Detect which cell encompasses the target text, then output its [x, y] center coordinate. 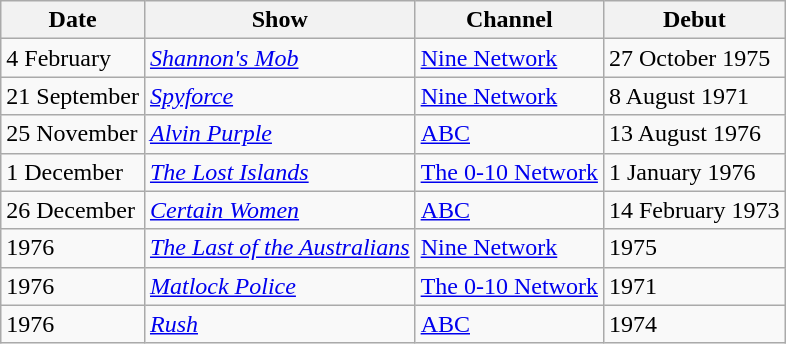
1975 [694, 248]
Certain Women [280, 210]
The Last of the Australians [280, 248]
The Lost Islands [280, 172]
4 February [73, 58]
Show [280, 20]
13 August 1976 [694, 134]
Shannon's Mob [280, 58]
25 November [73, 134]
26 December [73, 210]
1971 [694, 286]
1 January 1976 [694, 172]
Spyforce [280, 96]
Alvin Purple [280, 134]
Matlock Police [280, 286]
Debut [694, 20]
21 September [73, 96]
1 December [73, 172]
8 August 1971 [694, 96]
1974 [694, 324]
27 October 1975 [694, 58]
14 February 1973 [694, 210]
Rush [280, 324]
Channel [509, 20]
Date [73, 20]
